Return [x, y] of the center of cell containing provided text 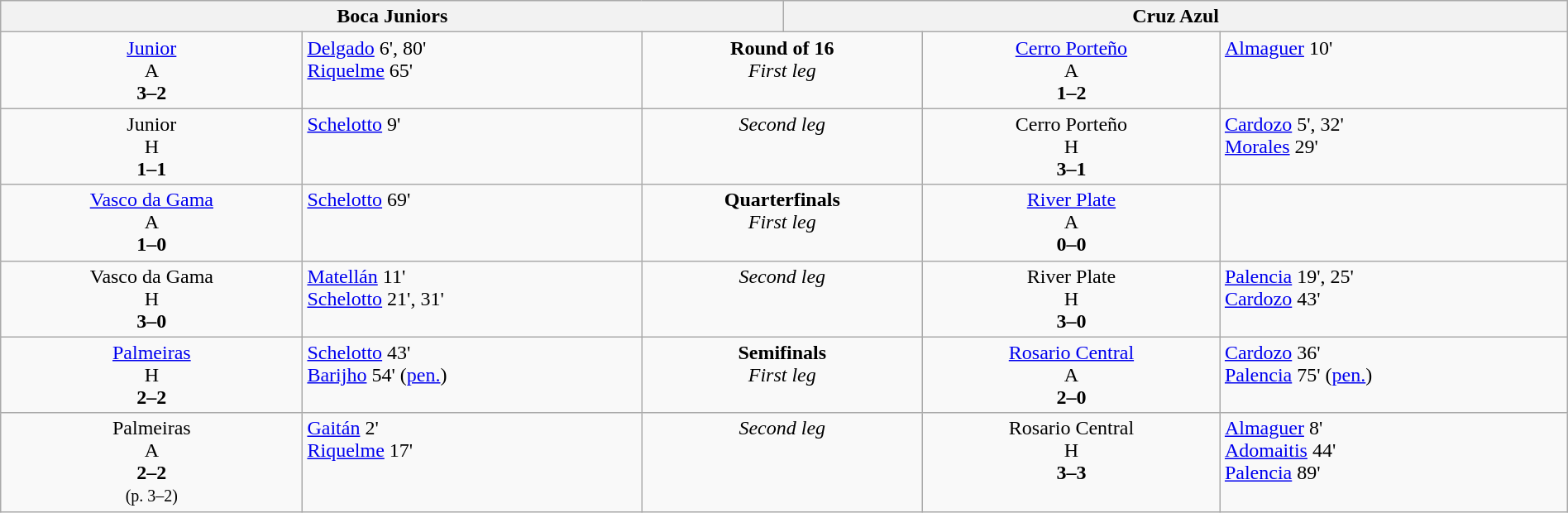
Cardozo 36'Palencia 75' (pen.) [1394, 375]
Schelotto 9' [472, 146]
Palencia 19', 25'Cardozo 43' [1394, 299]
Cardozo 5', 32'Morales 29' [1394, 146]
River PlateH3–0 [1071, 299]
Delgado 6', 80'Riquelme 65' [472, 70]
Palmeiras H2–2 [152, 375]
Cerro PorteñoH3–1 [1071, 146]
Cerro Porteño A 1–2 [1071, 70]
Vasco da Gama A1–0 [152, 223]
Junior A 3–2 [152, 70]
Quarterfinals First leg [782, 223]
Schelotto 43'Barijho 54' (pen.) [472, 375]
Rosario CentralH3–3 [1071, 462]
Schelotto 69' [472, 223]
Semifinals First leg [782, 375]
PalmeirasA2–2(p. 3–2) [152, 462]
Junior H 1–1 [152, 146]
Vasco da GamaH3–0 [152, 299]
Cruz Azul [1176, 17]
Round of 16 First leg [782, 70]
Gaitán 2'Riquelme 17' [472, 462]
Almaguer 10' [1394, 70]
Almaguer 8'Adomaitis 44'Palencia 89' [1394, 462]
Boca Juniors [392, 17]
Matellán 11'Schelotto 21', 31' [472, 299]
River Plate A0–0 [1071, 223]
Rosario Central A2–0 [1071, 375]
